Capture the cell that displays the provided text and extract its [x, y] central coordinate. 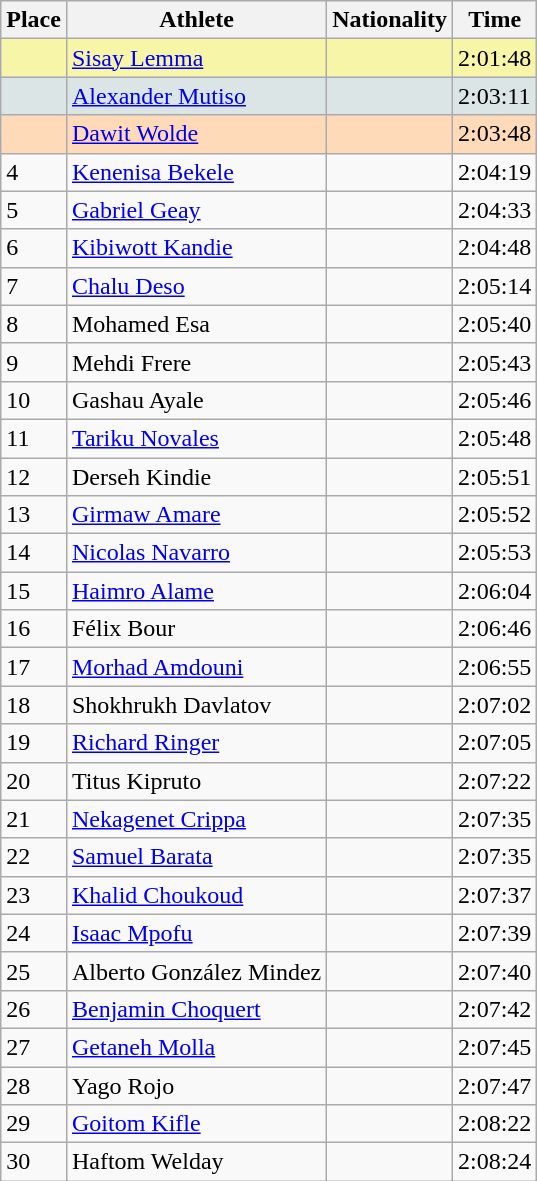
10 [34, 400]
2:05:52 [494, 515]
20 [34, 781]
15 [34, 591]
Alberto González Mindez [196, 971]
Félix Bour [196, 629]
Khalid Choukoud [196, 895]
16 [34, 629]
2:06:04 [494, 591]
2:07:02 [494, 705]
Gabriel Geay [196, 210]
2:03:11 [494, 96]
9 [34, 362]
2:04:33 [494, 210]
22 [34, 857]
30 [34, 1162]
2:05:48 [494, 438]
2:05:14 [494, 286]
2:07:22 [494, 781]
25 [34, 971]
13 [34, 515]
2:08:24 [494, 1162]
2:05:43 [494, 362]
Tariku Novales [196, 438]
12 [34, 477]
Isaac Mpofu [196, 933]
Benjamin Choquert [196, 1009]
Getaneh Molla [196, 1047]
2:05:46 [494, 400]
2:05:53 [494, 553]
11 [34, 438]
19 [34, 743]
23 [34, 895]
Richard Ringer [196, 743]
2:05:40 [494, 324]
Mehdi Frere [196, 362]
Gashau Ayale [196, 400]
Shokhrukh Davlatov [196, 705]
26 [34, 1009]
Yago Rojo [196, 1085]
2:05:51 [494, 477]
2:04:48 [494, 248]
5 [34, 210]
2:07:39 [494, 933]
Nekagenet Crippa [196, 819]
2:07:47 [494, 1085]
2:07:37 [494, 895]
Time [494, 20]
7 [34, 286]
Kenenisa Bekele [196, 172]
2:03:48 [494, 134]
2:06:46 [494, 629]
Kibiwott Kandie [196, 248]
Chalu Deso [196, 286]
4 [34, 172]
Mohamed Esa [196, 324]
2:06:55 [494, 667]
2:04:19 [494, 172]
6 [34, 248]
2:08:22 [494, 1124]
Nationality [390, 20]
17 [34, 667]
Samuel Barata [196, 857]
24 [34, 933]
Haftom Welday [196, 1162]
Nicolas Navarro [196, 553]
2:07:45 [494, 1047]
2:07:40 [494, 971]
2:01:48 [494, 58]
8 [34, 324]
Place [34, 20]
Titus Kipruto [196, 781]
2:07:42 [494, 1009]
Alexander Mutiso [196, 96]
14 [34, 553]
Morhad Amdouni [196, 667]
Sisay Lemma [196, 58]
18 [34, 705]
Dawit Wolde [196, 134]
29 [34, 1124]
Girmaw Amare [196, 515]
28 [34, 1085]
21 [34, 819]
Goitom Kifle [196, 1124]
27 [34, 1047]
Derseh Kindie [196, 477]
Athlete [196, 20]
Haimro Alame [196, 591]
2:07:05 [494, 743]
